Pinpoint the cell where the given text exists, returning its (x, y) midpoint coordinate. 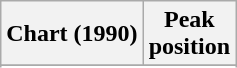
Chart (1990) (72, 34)
Peakposition (189, 34)
